Provide the [x, y] coordinate of the cell's center where the given text is located.  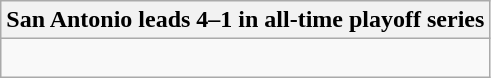
San Antonio leads 4–1 in all-time playoff series [246, 20]
